Extract the (x, y) coordinate from the center of the cell holding the provided text.  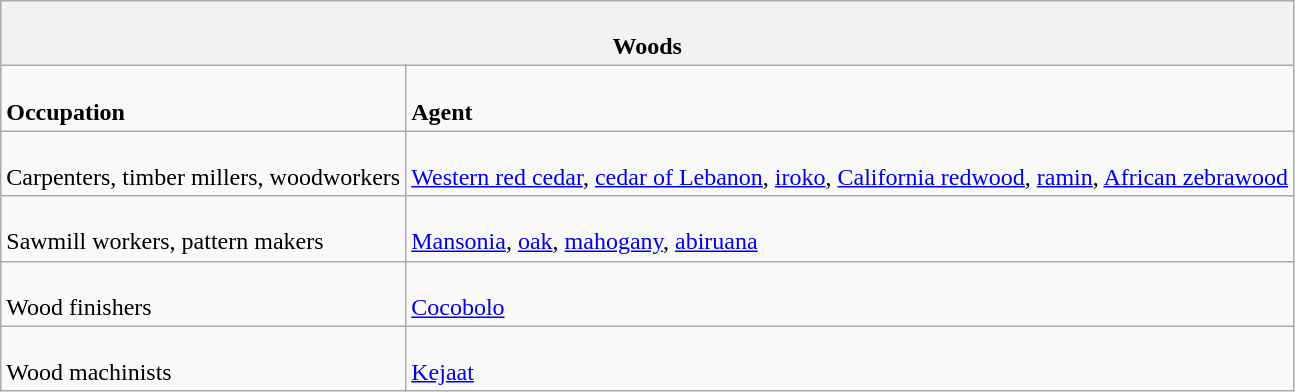
Sawmill workers, pattern makers (204, 228)
Wood machinists (204, 358)
Mansonia, oak, mahogany, abiruana (850, 228)
Wood finishers (204, 294)
Kejaat (850, 358)
Western red cedar, cedar of Lebanon, iroko, California redwood, ramin, African zebrawood (850, 164)
Agent (850, 98)
Cocobolo (850, 294)
Carpenters, timber millers, woodworkers (204, 164)
Occupation (204, 98)
Woods (648, 34)
